Pinpoint the cell where the given text exists, returning its [x, y] midpoint coordinate. 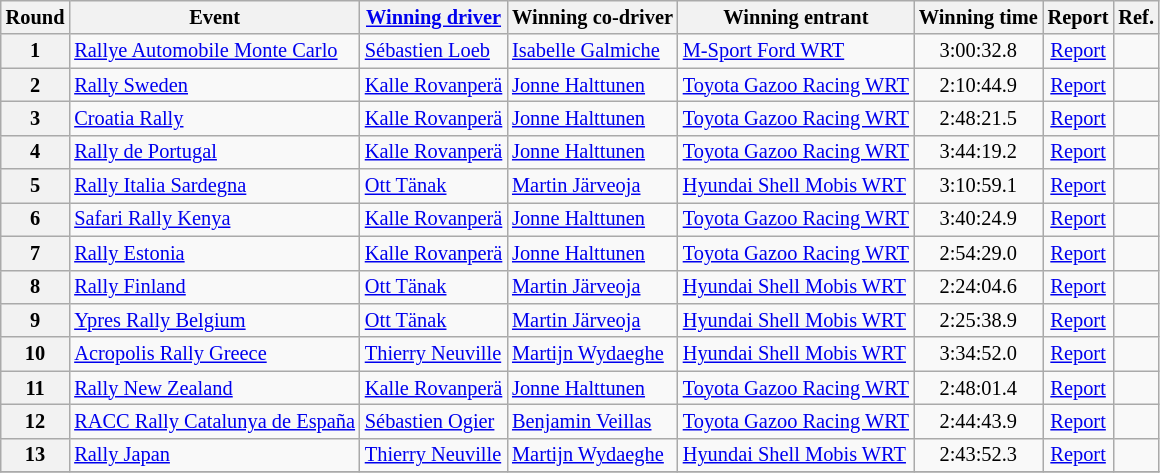
2:24:04.6 [978, 287]
M-Sport Ford WRT [796, 51]
Event [214, 17]
2:10:44.9 [978, 85]
Winning entrant [796, 17]
Ref. [1136, 17]
Rally Finland [214, 287]
Round [36, 17]
2:43:52.3 [978, 455]
Winning co-driver [592, 17]
9 [36, 320]
6 [36, 219]
Isabelle Galmiche [592, 51]
10 [36, 354]
Rally Estonia [214, 253]
2:44:43.9 [978, 421]
Safari Rally Kenya [214, 219]
Rally Italia Sardegna [214, 186]
12 [36, 421]
Rally de Portugal [214, 152]
Winning time [978, 17]
2:25:38.9 [978, 320]
3 [36, 118]
5 [36, 186]
Rally Japan [214, 455]
8 [36, 287]
Sébastien Ogier [434, 421]
Sébastien Loeb [434, 51]
7 [36, 253]
Acropolis Rally Greece [214, 354]
13 [36, 455]
Ypres Rally Belgium [214, 320]
Rallye Automobile Monte Carlo [214, 51]
1 [36, 51]
Benjamin Veillas [592, 421]
2:48:21.5 [978, 118]
Rally New Zealand [214, 388]
4 [36, 152]
RACC Rally Catalunya de España [214, 421]
2:54:29.0 [978, 253]
3:34:52.0 [978, 354]
3:44:19.2 [978, 152]
3:10:59.1 [978, 186]
Croatia Rally [214, 118]
2 [36, 85]
3:00:32.8 [978, 51]
Winning driver [434, 17]
3:40:24.9 [978, 219]
2:48:01.4 [978, 388]
11 [36, 388]
Rally Sweden [214, 85]
